Return (x, y) of the center of cell containing provided text 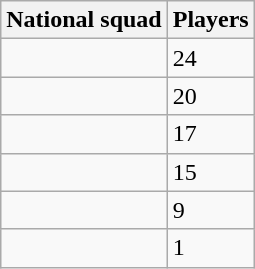
15 (210, 172)
Players (210, 20)
20 (210, 96)
9 (210, 210)
24 (210, 58)
17 (210, 134)
1 (210, 248)
National squad (84, 20)
